Scan for the cell matching the given text and deliver its [x, y] coordinate at center. 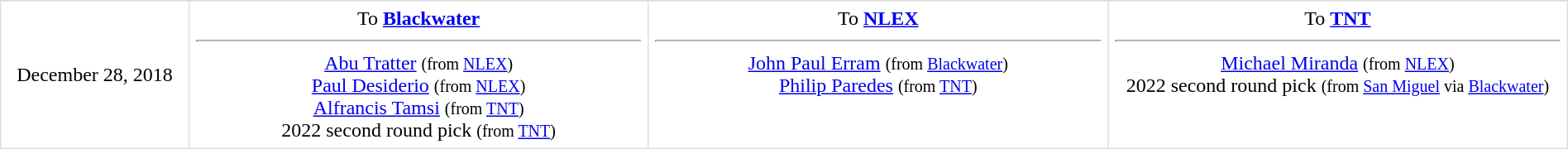
To BlackwaterAbu Tratter (from NLEX)Paul Desiderio (from NLEX)Alfrancis Tamsi (from TNT)2022 second round pick (from TNT) [418, 74]
To TNTMichael Miranda (from NLEX)2022 second round pick (from San Miguel via Blackwater) [1338, 74]
December 28, 2018 [95, 74]
To NLEXJohn Paul Erram (from Blackwater)Philip Paredes (from TNT) [878, 74]
